Scan for the cell matching the given text and deliver its [X, Y] coordinate at center. 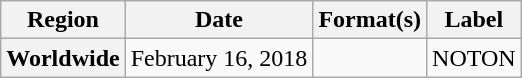
Format(s) [370, 20]
NOTON [474, 58]
February 16, 2018 [219, 58]
Date [219, 20]
Region [63, 20]
Label [474, 20]
Worldwide [63, 58]
